Find where the given text appears and provide that cell's center as (x, y) coordinate. 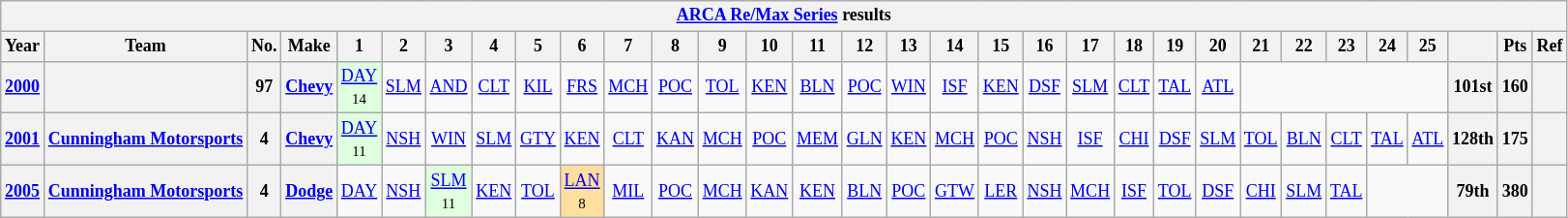
KIL (538, 87)
SLM11 (449, 191)
15 (1001, 47)
DAY (359, 191)
10 (769, 47)
160 (1515, 87)
2000 (23, 87)
2001 (23, 140)
LAN8 (582, 191)
2 (404, 47)
Dodge (309, 191)
17 (1090, 47)
3 (449, 47)
12 (864, 47)
5 (538, 47)
79th (1473, 191)
7 (628, 47)
97 (265, 87)
9 (722, 47)
GTW (955, 191)
No. (265, 47)
6 (582, 47)
FRS (582, 87)
Pts (1515, 47)
DAY14 (359, 87)
13 (909, 47)
128th (1473, 140)
380 (1515, 191)
21 (1261, 47)
20 (1218, 47)
19 (1174, 47)
18 (1133, 47)
LER (1001, 191)
GTY (538, 140)
MIL (628, 191)
25 (1428, 47)
ARCA Re/Max Series results (784, 16)
22 (1304, 47)
16 (1044, 47)
AND (449, 87)
Make (309, 47)
1 (359, 47)
23 (1347, 47)
DAY11 (359, 140)
8 (676, 47)
GLN (864, 140)
14 (955, 47)
MEM (818, 140)
11 (818, 47)
175 (1515, 140)
Year (23, 47)
101st (1473, 87)
2005 (23, 191)
24 (1387, 47)
Ref (1550, 47)
Team (145, 47)
